Provide the [x, y] coordinate of the cell's center where the given text is located.  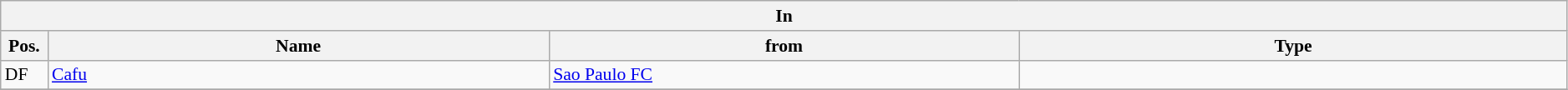
DF [24, 75]
Name [298, 46]
Cafu [298, 75]
In [784, 16]
Type [1293, 46]
Pos. [24, 46]
Sao Paulo FC [784, 75]
from [784, 46]
